Determine the [x, y] coordinate at the center of the cell enclosing the given text.  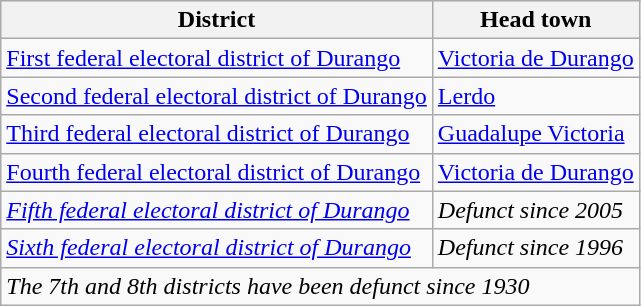
Fifth federal electoral district of Durango [217, 210]
District [217, 20]
Sixth federal electoral district of Durango [217, 248]
Guadalupe Victoria [536, 134]
Fourth federal electoral district of Durango [217, 172]
Head town [536, 20]
Defunct since 1996 [536, 248]
First federal electoral district of Durango [217, 58]
Third federal electoral district of Durango [217, 134]
Lerdo [536, 96]
The 7th and 8th districts have been defunct since 1930 [320, 286]
Defunct since 2005 [536, 210]
Second federal electoral district of Durango [217, 96]
